Identify which cell holds the provided text, then report its [x, y] central coordinate. 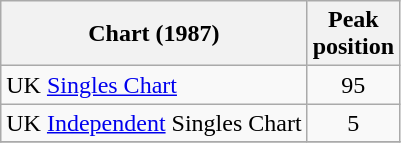
Chart (1987) [154, 34]
95 [353, 85]
5 [353, 123]
UK Independent Singles Chart [154, 123]
UK Singles Chart [154, 85]
Peakposition [353, 34]
